Extract the [X, Y] coordinate from the center of the cell holding the provided text.  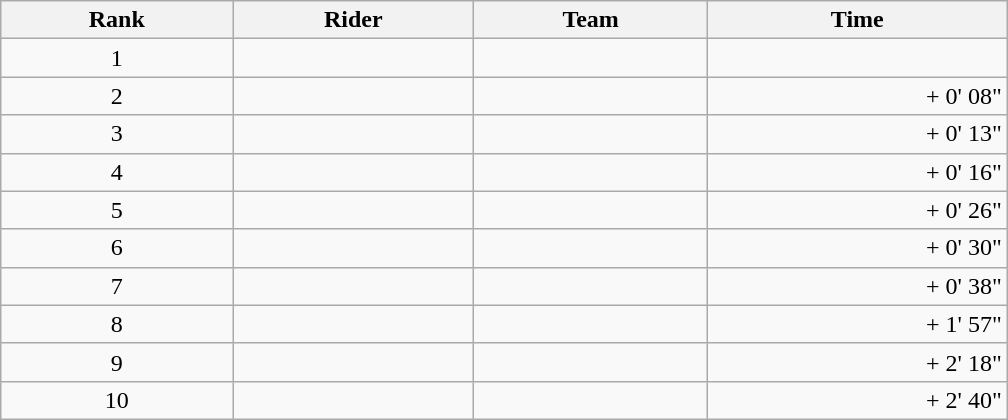
1 [117, 58]
Rider [354, 20]
+ 0' 16" [857, 172]
9 [117, 362]
8 [117, 324]
+ 0' 38" [857, 286]
10 [117, 400]
4 [117, 172]
+ 0' 26" [857, 210]
7 [117, 286]
5 [117, 210]
+ 0' 08" [857, 96]
Time [857, 20]
+ 2' 40" [857, 400]
3 [117, 134]
+ 2' 18" [857, 362]
2 [117, 96]
+ 1' 57" [857, 324]
Team [590, 20]
+ 0' 13" [857, 134]
6 [117, 248]
+ 0' 30" [857, 248]
Rank [117, 20]
